Determine the (x, y) coordinate at the center of the cell enclosing the given text.  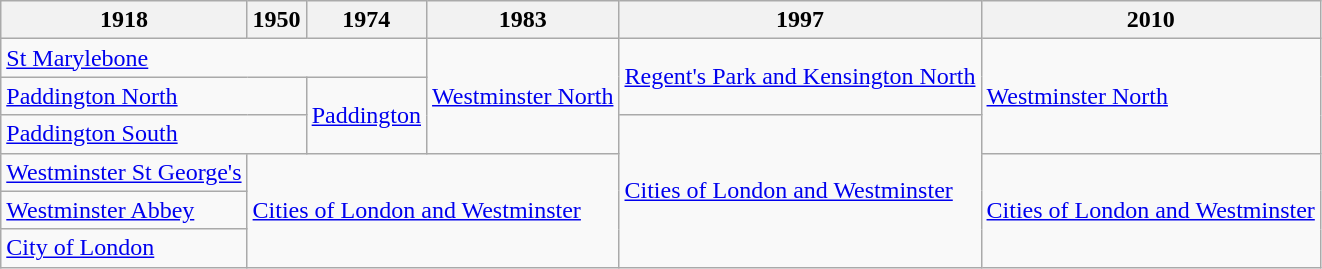
Westminster Abbey (124, 210)
1983 (523, 20)
Paddington (366, 115)
Paddington South (154, 134)
St Marylebone (214, 58)
1997 (800, 20)
City of London (124, 248)
1950 (276, 20)
2010 (1150, 20)
1918 (124, 20)
1974 (366, 20)
Paddington North (154, 96)
Regent's Park and Kensington North (800, 77)
Westminster St George's (124, 172)
